Provide the (X, Y) coordinate of the cell's center where the given text is located.  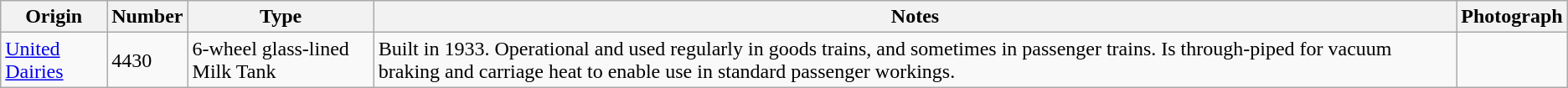
Origin (54, 17)
6-wheel glass-lined Milk Tank (281, 60)
Notes (915, 17)
Number (147, 17)
Type (281, 17)
United Dairies (54, 60)
Photograph (1512, 17)
4430 (147, 60)
